Locate the cell with the specified text and output its [X, Y] center coordinate. 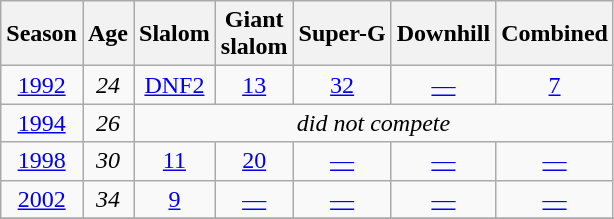
9 [175, 199]
Combined [555, 34]
20 [254, 161]
34 [108, 199]
1998 [42, 161]
1994 [42, 123]
1992 [42, 85]
7 [555, 85]
did not compete [374, 123]
Age [108, 34]
Slalom [175, 34]
13 [254, 85]
2002 [42, 199]
24 [108, 85]
Giantslalom [254, 34]
Downhill [443, 34]
Super-G [342, 34]
30 [108, 161]
32 [342, 85]
11 [175, 161]
Season [42, 34]
DNF2 [175, 85]
26 [108, 123]
